Provide the [X, Y] coordinate of the cell's center where the given text is located.  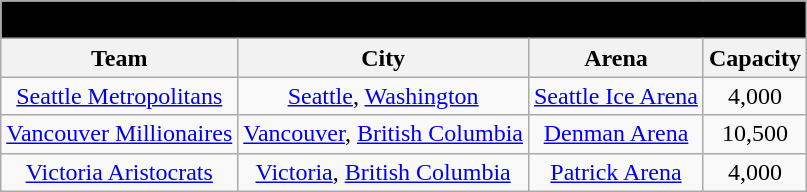
Patrick Arena [616, 172]
Victoria Aristocrats [120, 172]
Victoria, British Columbia [384, 172]
Capacity [754, 58]
City [384, 58]
Seattle Metropolitans [120, 96]
1919–20 Pacific Coast Hockey Association [404, 20]
Team [120, 58]
Seattle, Washington [384, 96]
10,500 [754, 134]
Vancouver Millionaires [120, 134]
Seattle Ice Arena [616, 96]
Denman Arena [616, 134]
Arena [616, 58]
Vancouver, British Columbia [384, 134]
